For the text-containing cell, return its midpoint in (x, y) coordinate format. 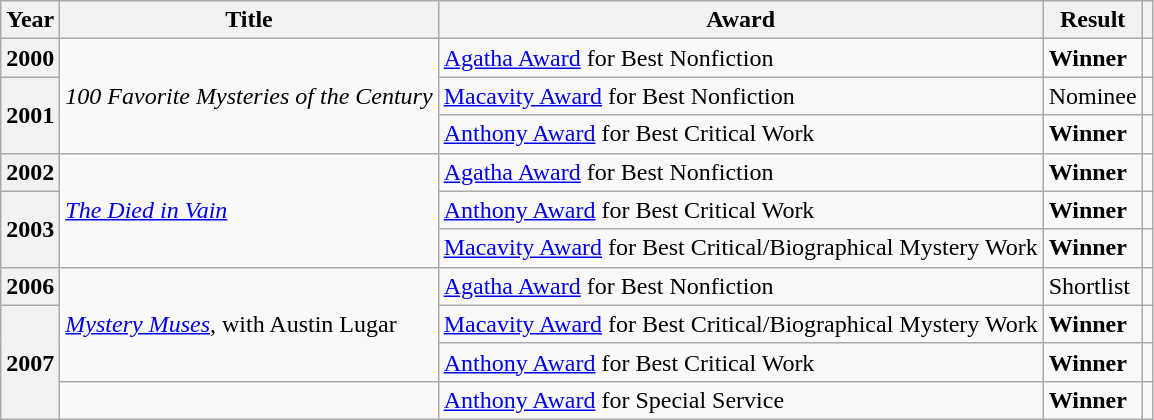
2003 (30, 229)
The Died in Vain (249, 210)
2002 (30, 172)
100 Favorite Mysteries of the Century (249, 96)
Year (30, 20)
Result (1092, 20)
Nominee (1092, 96)
2006 (30, 286)
Mystery Muses, with Austin Lugar (249, 324)
Anthony Award for Special Service (740, 400)
2001 (30, 115)
Award (740, 20)
Shortlist (1092, 286)
2007 (30, 362)
Macavity Award for Best Nonfiction (740, 96)
Title (249, 20)
2000 (30, 58)
